Find where the given text appears and provide that cell's center as [X, Y] coordinate. 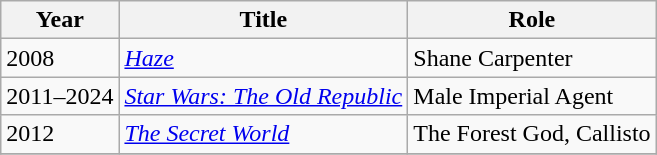
Star Wars: The Old Republic [264, 96]
Title [264, 20]
Role [532, 20]
Male Imperial Agent [532, 96]
The Secret World [264, 134]
2008 [60, 58]
2012 [60, 134]
Year [60, 20]
Shane Carpenter [532, 58]
The Forest God, Callisto [532, 134]
2011–2024 [60, 96]
Haze [264, 58]
